For the text-containing cell, return its midpoint in (x, y) coordinate format. 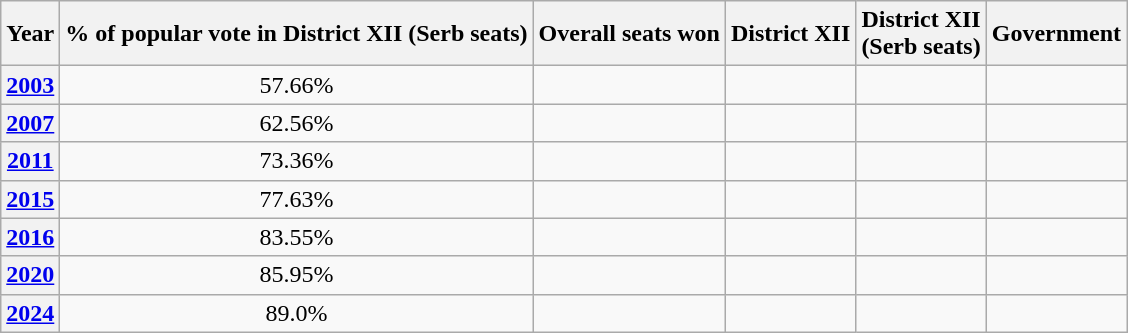
Government (1056, 34)
Year (30, 34)
District XII (Serb seats) (921, 34)
85.95% (296, 275)
57.66% (296, 85)
2020 (30, 275)
83.55% (296, 237)
Overall seats won (629, 34)
89.0% (296, 313)
2003 (30, 85)
District XII (790, 34)
2015 (30, 199)
62.56% (296, 123)
73.36% (296, 161)
2024 (30, 313)
2007 (30, 123)
2011 (30, 161)
2016 (30, 237)
% of popular vote in District XII (Serb seats) (296, 34)
77.63% (296, 199)
